Scan for the cell matching the given text and deliver its [X, Y] coordinate at center. 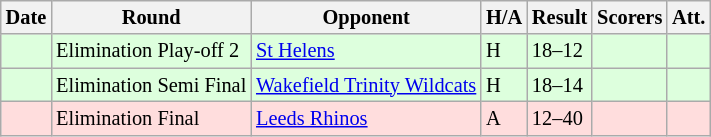
Att. [688, 17]
Elimination Semi Final [151, 85]
12–40 [560, 118]
Date [26, 17]
18–14 [560, 85]
Result [560, 17]
Opponent [366, 17]
Scorers [630, 17]
St Helens [366, 51]
A [504, 118]
Elimination Play-off 2 [151, 51]
18–12 [560, 51]
Wakefield Trinity Wildcats [366, 85]
Leeds Rhinos [366, 118]
Round [151, 17]
Elimination Final [151, 118]
H/A [504, 17]
